Find where the given text appears and provide that cell's center as [X, Y] coordinate. 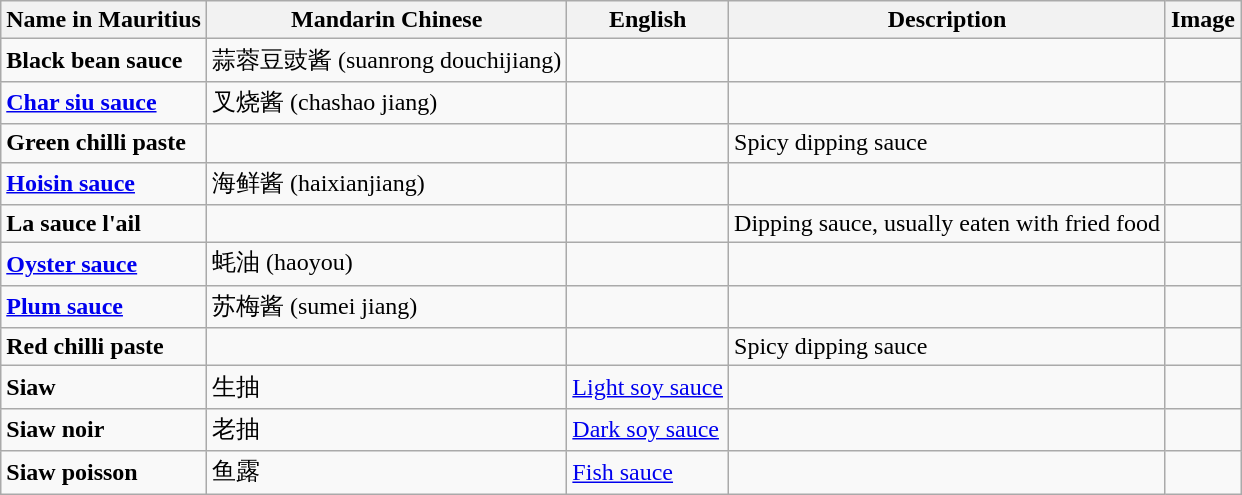
La sauce l'ail [104, 224]
Oyster sauce [104, 264]
蚝油 (haoyou) [386, 264]
Siaw noir [104, 430]
Light soy sauce [648, 388]
Plum sauce [104, 306]
蒜蓉豆豉酱 (suanrong douchijiang) [386, 60]
Siaw poisson [104, 472]
Char siu sauce [104, 102]
Name in Mauritius [104, 20]
鱼露 [386, 472]
Black bean sauce [104, 60]
Mandarin Chinese [386, 20]
Siaw [104, 388]
苏梅酱 (sumei jiang) [386, 306]
生抽 [386, 388]
Hoisin sauce [104, 184]
Image [1202, 20]
Description [948, 20]
老抽 [386, 430]
海鲜酱 (haixianjiang) [386, 184]
Green chilli paste [104, 143]
Red chilli paste [104, 347]
Fish sauce [648, 472]
English [648, 20]
叉烧酱 (chashao jiang) [386, 102]
Dipping sauce, usually eaten with fried food [948, 224]
Dark soy sauce [648, 430]
